Determine the [x, y] coordinate at the center of the cell enclosing the given text.  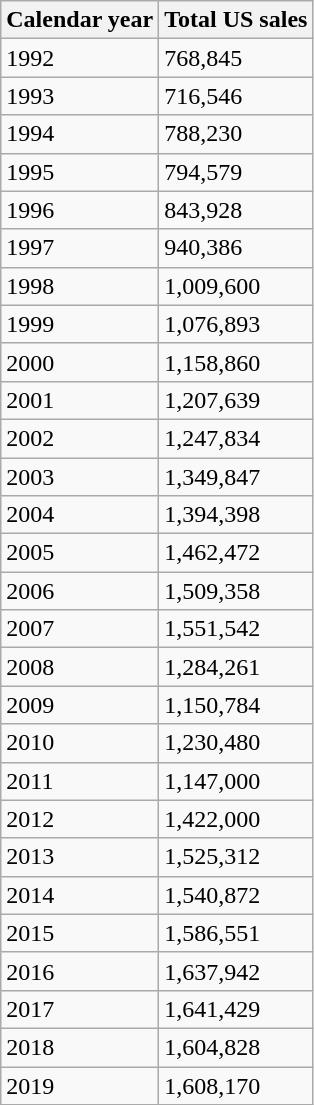
1995 [80, 172]
2003 [80, 477]
2004 [80, 515]
2019 [80, 1085]
2008 [80, 667]
1994 [80, 134]
1,394,398 [236, 515]
2013 [80, 857]
1999 [80, 324]
1997 [80, 248]
2000 [80, 362]
2005 [80, 553]
1992 [80, 58]
2002 [80, 438]
2010 [80, 743]
1,150,784 [236, 705]
2006 [80, 591]
1,422,000 [236, 819]
1,147,000 [236, 781]
1,637,942 [236, 971]
1,540,872 [236, 895]
2014 [80, 895]
716,546 [236, 96]
1,349,847 [236, 477]
2012 [80, 819]
1,586,551 [236, 933]
1,009,600 [236, 286]
2015 [80, 933]
1,158,860 [236, 362]
1998 [80, 286]
788,230 [236, 134]
1,230,480 [236, 743]
1,284,261 [236, 667]
Total US sales [236, 20]
940,386 [236, 248]
1,247,834 [236, 438]
2001 [80, 400]
2017 [80, 1009]
2011 [80, 781]
Calendar year [80, 20]
1,207,639 [236, 400]
1,551,542 [236, 629]
843,928 [236, 210]
1,509,358 [236, 591]
1,641,429 [236, 1009]
1,076,893 [236, 324]
1993 [80, 96]
2007 [80, 629]
1,462,472 [236, 553]
1,525,312 [236, 857]
2009 [80, 705]
1,608,170 [236, 1085]
1996 [80, 210]
1,604,828 [236, 1047]
794,579 [236, 172]
2016 [80, 971]
2018 [80, 1047]
768,845 [236, 58]
